Capture the cell that displays the provided text and extract its (x, y) central coordinate. 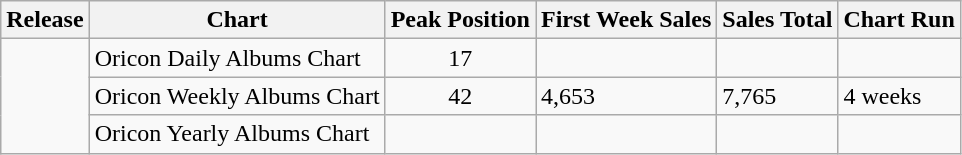
42 (460, 96)
Peak Position (460, 20)
First Week Sales (626, 20)
4 weeks (899, 96)
Release (45, 20)
Chart Run (899, 20)
17 (460, 58)
Chart (237, 20)
Oricon Weekly Albums Chart (237, 96)
7,765 (778, 96)
4,653 (626, 96)
Oricon Daily Albums Chart (237, 58)
Oricon Yearly Albums Chart (237, 134)
Sales Total (778, 20)
